From the cell containing the given text, extract its center point as [X, Y] coordinate. 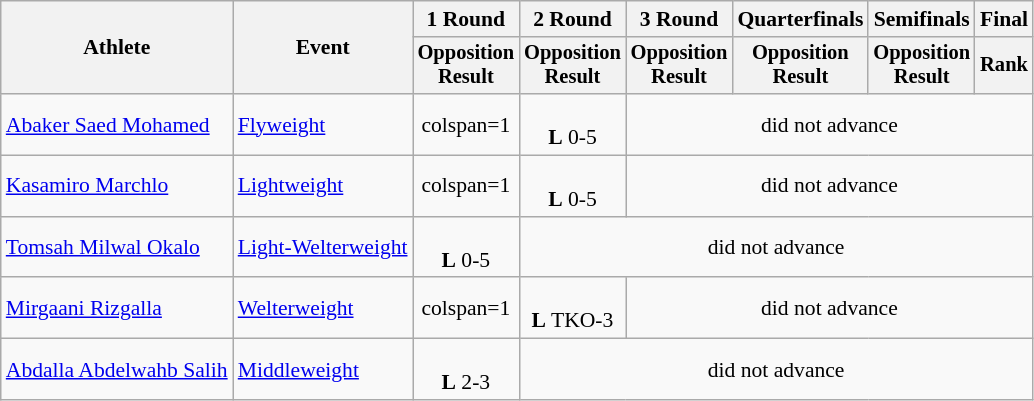
Final [1004, 19]
Semifinals [922, 19]
Flyweight [323, 124]
Welterweight [323, 308]
Athlete [117, 48]
Kasamiro Marchlo [117, 186]
L 2-3 [466, 370]
Mirgaani Rizgalla [117, 308]
Abaker Saed Mohamed [117, 124]
Tomsah Milwal Okalo [117, 248]
Quarterfinals [800, 19]
Rank [1004, 66]
Light-Welterweight [323, 248]
Lightweight [323, 186]
2 Round [572, 19]
L TKO-3 [572, 308]
Middleweight [323, 370]
Abdalla Abdelwahb Salih [117, 370]
1 Round [466, 19]
Event [323, 48]
3 Round [680, 19]
